Locate the cell with the specified text and output its (X, Y) center coordinate. 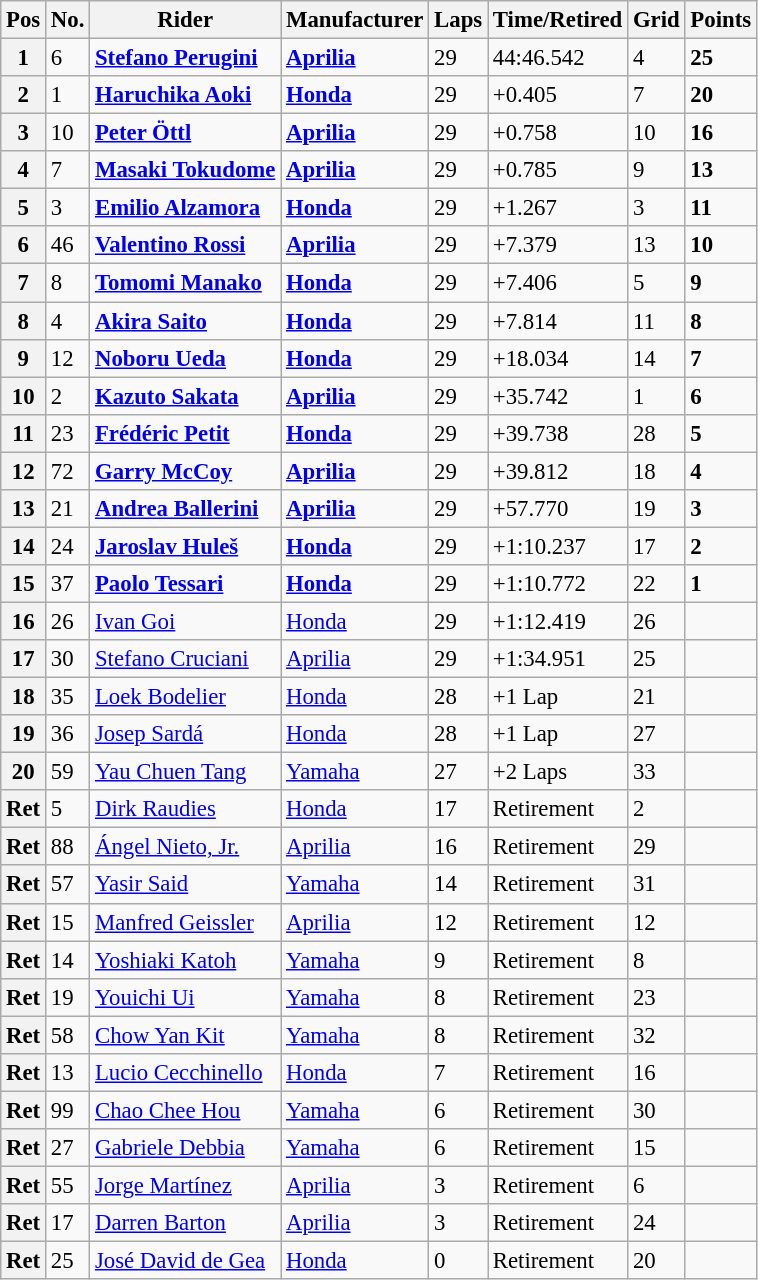
Darren Barton (186, 1223)
Points (720, 20)
Noboru Ueda (186, 358)
33 (656, 772)
57 (68, 885)
Jaroslav Huleš (186, 546)
Haruchika Aoki (186, 95)
+7.406 (558, 283)
22 (656, 584)
+0.785 (558, 170)
Stefano Perugini (186, 58)
+7.814 (558, 321)
72 (68, 471)
+39.812 (558, 471)
+1:12.419 (558, 621)
Lucio Cecchinello (186, 1073)
Loek Bodelier (186, 697)
Kazuto Sakata (186, 396)
+1:10.772 (558, 584)
37 (68, 584)
58 (68, 1035)
+1:34.951 (558, 659)
+0.758 (558, 133)
Valentino Rossi (186, 245)
88 (68, 847)
Grid (656, 20)
Laps (458, 20)
Manfred Geissler (186, 922)
44:46.542 (558, 58)
Jorge Martínez (186, 1185)
Manufacturer (355, 20)
Ivan Goi (186, 621)
José David de Gea (186, 1261)
55 (68, 1185)
+57.770 (558, 509)
Emilio Alzamora (186, 208)
36 (68, 734)
+7.379 (558, 245)
Dirk Raudies (186, 809)
Yasir Said (186, 885)
99 (68, 1110)
+1:10.237 (558, 546)
Akira Saito (186, 321)
Frédéric Petit (186, 433)
Time/Retired (558, 20)
+2 Laps (558, 772)
Masaki Tokudome (186, 170)
+18.034 (558, 358)
Paolo Tessari (186, 584)
35 (68, 697)
Pos (24, 20)
Andrea Ballerini (186, 509)
32 (656, 1035)
Rider (186, 20)
Gabriele Debbia (186, 1148)
Stefano Cruciani (186, 659)
31 (656, 885)
46 (68, 245)
+1.267 (558, 208)
Peter Öttl (186, 133)
+35.742 (558, 396)
Garry McCoy (186, 471)
Yau Chuen Tang (186, 772)
Ángel Nieto, Jr. (186, 847)
Chao Chee Hou (186, 1110)
Chow Yan Kit (186, 1035)
+0.405 (558, 95)
+39.738 (558, 433)
Yoshiaki Katoh (186, 960)
0 (458, 1261)
59 (68, 772)
Tomomi Manako (186, 283)
Youichi Ui (186, 997)
No. (68, 20)
Josep Sardá (186, 734)
